Search for the cell housing the specified text and yield its (x, y) center coordinate. 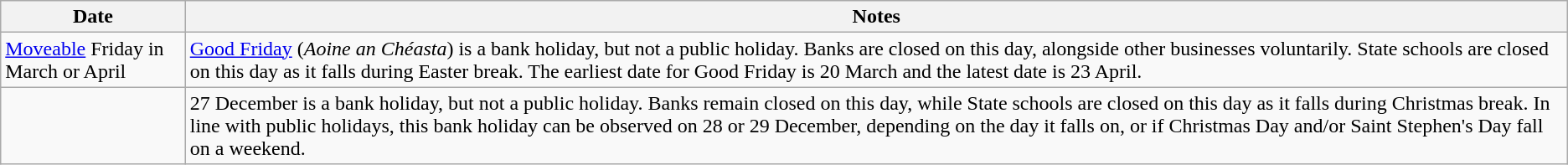
Date (93, 17)
Moveable Friday in March or April (93, 60)
Notes (876, 17)
